Capture the cell that displays the provided text and extract its [x, y] central coordinate. 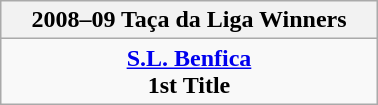
2008–09 Taça da Liga Winners [189, 20]
S.L. Benfica1st Title [189, 72]
